Search for the cell housing the specified text and yield its (X, Y) center coordinate. 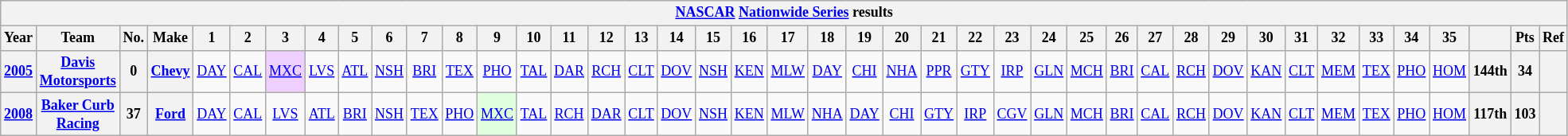
32 (1339, 38)
144th (1490, 72)
Year (19, 38)
16 (749, 38)
20 (902, 38)
35 (1450, 38)
9 (497, 38)
26 (1122, 38)
NASCAR Nationwide Series results (785, 13)
33 (1376, 38)
4 (322, 38)
Ref (1554, 38)
37 (134, 115)
Pts (1525, 38)
29 (1228, 38)
10 (533, 38)
23 (1012, 38)
103 (1525, 115)
Baker Curb Racing (78, 115)
31 (1302, 38)
18 (827, 38)
Ford (170, 115)
0 (134, 72)
24 (1049, 38)
1 (212, 38)
No. (134, 38)
15 (713, 38)
6 (390, 38)
8 (460, 38)
11 (570, 38)
21 (939, 38)
CGV (1012, 115)
12 (607, 38)
2 (248, 38)
Chevy (170, 72)
117th (1490, 115)
27 (1156, 38)
2005 (19, 72)
17 (788, 38)
5 (355, 38)
13 (642, 38)
Davis Motorsports (78, 72)
25 (1087, 38)
14 (677, 38)
2008 (19, 115)
30 (1266, 38)
22 (975, 38)
Make (170, 38)
Team (78, 38)
28 (1192, 38)
PPR (939, 72)
7 (424, 38)
19 (864, 38)
3 (286, 38)
